Output the [X, Y] coordinate of the center of the cell containing the given text.  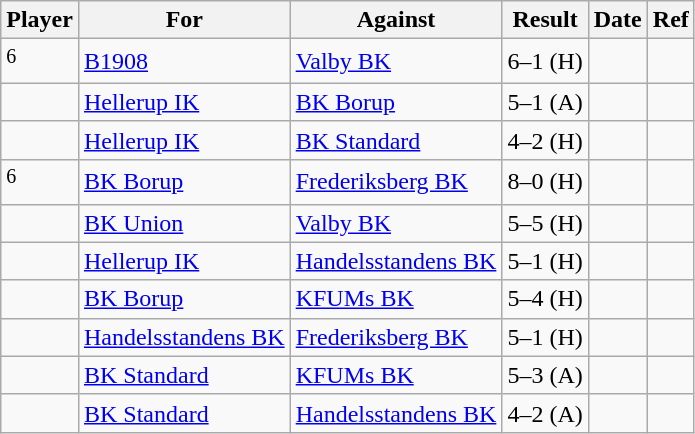
Date [618, 20]
6–1 (H) [545, 62]
8–0 (H) [545, 182]
4–2 (A) [545, 413]
Against [396, 20]
5–4 (H) [545, 299]
5–5 (H) [545, 223]
5–1 (A) [545, 102]
Player [40, 20]
Result [545, 20]
For [184, 20]
4–2 (H) [545, 140]
B1908 [184, 62]
Ref [670, 20]
5–3 (A) [545, 375]
BK Union [184, 223]
